From the cell containing the given text, extract its center point as (X, Y) coordinate. 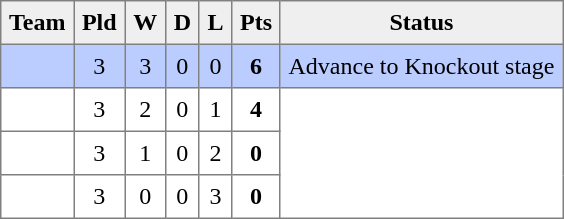
Pts (256, 23)
Team (38, 23)
L (216, 23)
Advance to Knockout stage (421, 66)
4 (256, 110)
D (182, 23)
6 (256, 66)
W (145, 23)
Pld (100, 23)
Status (421, 23)
